From the cell containing the given text, extract its center point as (X, Y) coordinate. 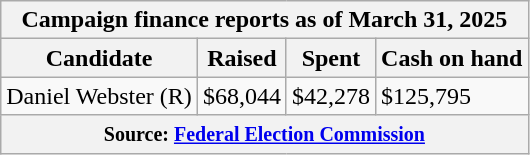
Source: Federal Election Commission (264, 134)
$125,795 (452, 96)
Raised (242, 58)
$68,044 (242, 96)
Spent (330, 58)
Campaign finance reports as of March 31, 2025 (264, 20)
$42,278 (330, 96)
Cash on hand (452, 58)
Candidate (100, 58)
Daniel Webster (R) (100, 96)
